Extract the [X, Y] coordinate from the center of the cell holding the provided text.  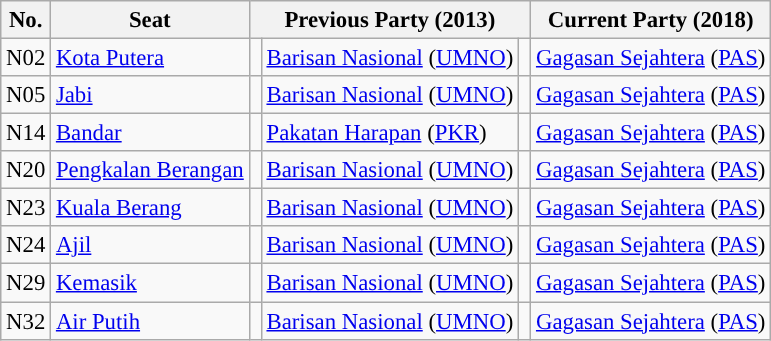
N05 [26, 95]
Kuala Berang [150, 208]
Ajil [150, 245]
Seat [150, 20]
N02 [26, 58]
N32 [26, 321]
No. [26, 20]
Kota Putera [150, 58]
Jabi [150, 95]
Air Putih [150, 321]
N23 [26, 208]
Previous Party (2013) [390, 20]
Bandar [150, 133]
N20 [26, 170]
Current Party (2018) [651, 20]
Pengkalan Berangan [150, 170]
Pakatan Harapan (PKR) [390, 133]
N29 [26, 283]
N14 [26, 133]
Kemasik [150, 283]
N24 [26, 245]
